Search for the cell housing the specified text and yield its (x, y) center coordinate. 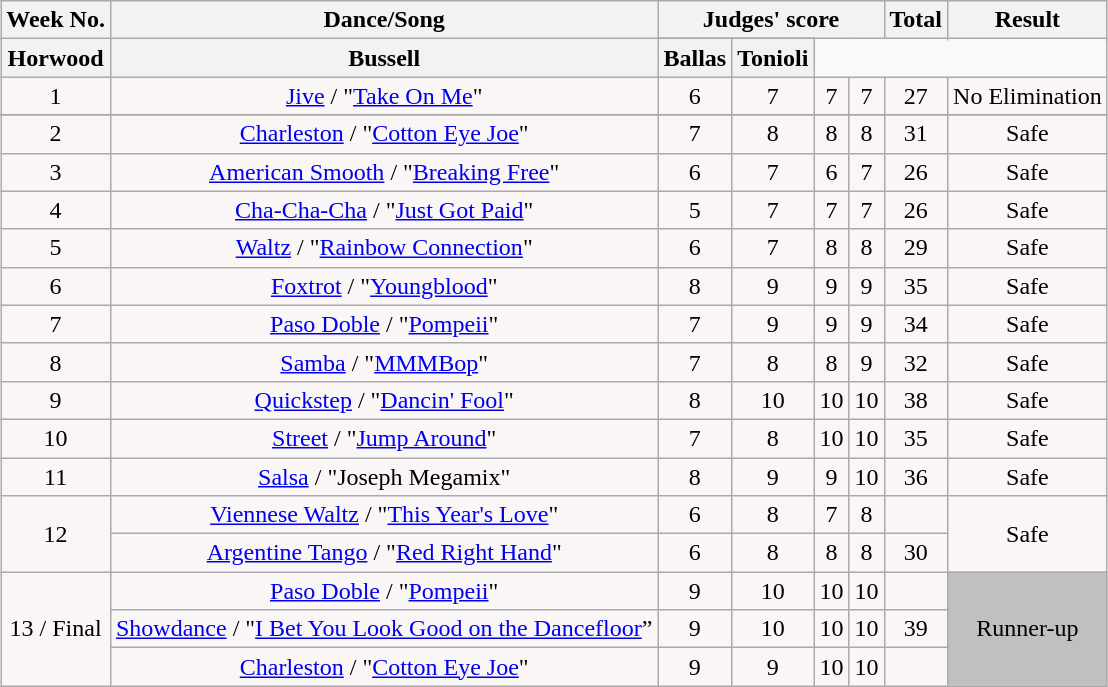
36 (916, 477)
Quickstep / "Dancin' Fool" (384, 400)
Total (916, 20)
13 / Final (56, 629)
Cha-Cha-Cha / "Just Got Paid" (384, 210)
1 (56, 96)
Tonioli (773, 58)
31 (916, 134)
Samba / "MMMBop" (384, 362)
32 (916, 362)
Foxtrot / "Youngblood" (384, 286)
30 (916, 553)
27 (916, 96)
Street / "Jump Around" (384, 438)
4 (56, 210)
Horwood (56, 58)
2 (56, 134)
34 (916, 324)
Jive / "Take On Me" (384, 96)
Argentine Tango / "Red Right Hand" (384, 553)
Viennese Waltz / "This Year's Love" (384, 515)
39 (916, 629)
No Elimination (1028, 96)
12 (56, 534)
Bussell (384, 58)
Salsa / "Joseph Megamix" (384, 477)
29 (916, 248)
Showdance / "I Bet You Look Good on the Dancefloor” (384, 629)
American Smooth / "Breaking Free" (384, 172)
Judges' score (771, 20)
Waltz / "Rainbow Connection" (384, 248)
Ballas (695, 58)
Runner-up (1028, 629)
Dance/Song (384, 20)
Result (1028, 20)
3 (56, 172)
38 (916, 400)
Week No. (56, 20)
11 (56, 477)
